Capture the cell that displays the provided text and extract its [X, Y] central coordinate. 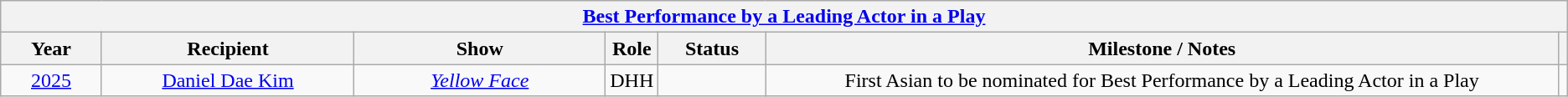
Role [632, 48]
DHH [632, 80]
Best Performance by a Leading Actor in a Play [784, 17]
Daniel Dae Kim [228, 80]
2025 [52, 80]
Milestone / Notes [1162, 48]
First Asian to be nominated for Best Performance by a Leading Actor in a Play [1162, 80]
Recipient [228, 48]
Status [712, 48]
Year [52, 48]
Yellow Face [480, 80]
Show [480, 48]
